Find where the given text appears and provide that cell's center as (X, Y) coordinate. 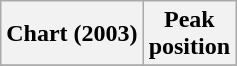
Chart (2003) (72, 34)
Peakposition (189, 34)
